Extract the (x, y) coordinate from the center of the cell holding the provided text.  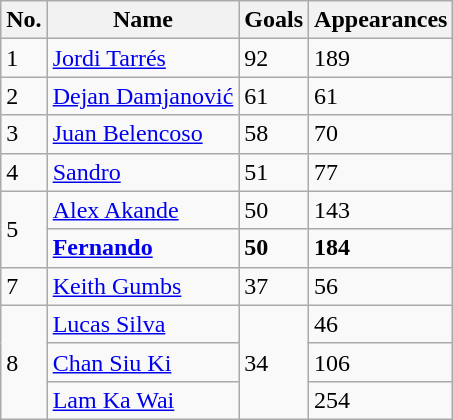
3 (24, 134)
34 (274, 362)
Lucas Silva (143, 324)
106 (381, 362)
58 (274, 134)
Keith Gumbs (143, 286)
51 (274, 172)
46 (381, 324)
70 (381, 134)
Sandro (143, 172)
Lam Ka Wai (143, 400)
7 (24, 286)
Dejan Damjanović (143, 96)
Name (143, 20)
37 (274, 286)
5 (24, 229)
Goals (274, 20)
Jordi Tarrés (143, 58)
4 (24, 172)
8 (24, 362)
2 (24, 96)
Juan Belencoso (143, 134)
77 (381, 172)
Alex Akande (143, 210)
189 (381, 58)
184 (381, 248)
Appearances (381, 20)
No. (24, 20)
Fernando (143, 248)
143 (381, 210)
92 (274, 58)
1 (24, 58)
56 (381, 286)
Chan Siu Ki (143, 362)
254 (381, 400)
